Scan for the cell matching the given text and deliver its [x, y] coordinate at center. 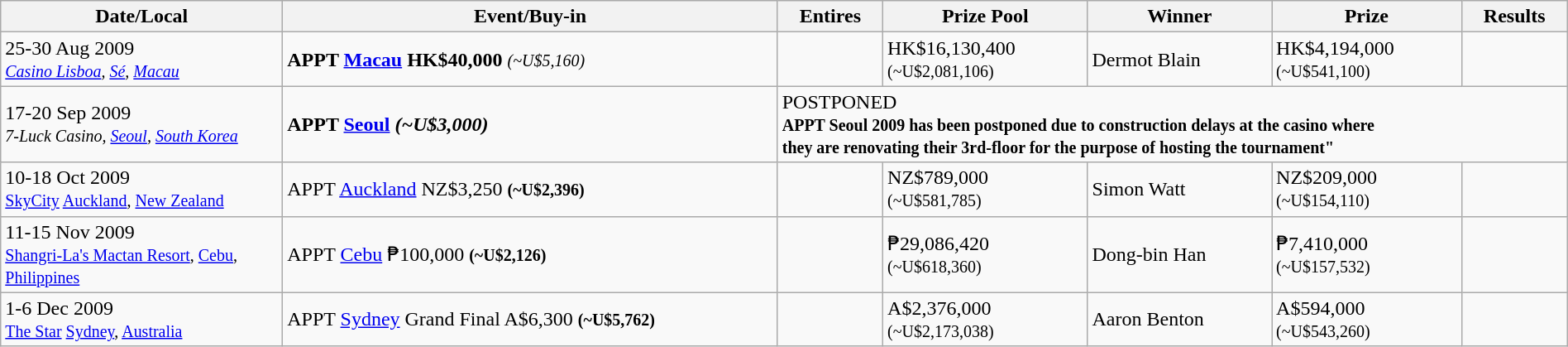
1-6 Dec 2009The Star Sydney, Australia [142, 320]
11-15 Nov 2009Shangri-La's Mactan Resort, Cebu, Philippines [142, 254]
₱7,410,000(~U$157,532) [1367, 254]
Simon Watt [1179, 189]
Aaron Benton [1179, 320]
APPT Sydney Grand Final A$6,300 (~U$5,762) [530, 320]
NZ$209,000(~U$154,110) [1367, 189]
Prize [1367, 17]
HK$4,194,000(~U$541,100) [1367, 60]
APPT Macau HK$40,000 (~U$5,160) [530, 60]
Entires [830, 17]
A$2,376,000(~U$2,173,038) [986, 320]
APPT Seoul (~U$3,000) [530, 124]
APPT Cebu ₱100,000 (~U$2,126) [530, 254]
NZ$789,000(~U$581,785) [986, 189]
Date/Local [142, 17]
Prize Pool [986, 17]
APPT Auckland NZ$3,250 (~U$2,396) [530, 189]
A$594,000(~U$543,260) [1367, 320]
10-18 Oct 2009SkyCity Auckland, New Zealand [142, 189]
Event/Buy-in [530, 17]
25-30 Aug 2009Casino Lisboa, Sé, Macau [142, 60]
HK$16,130,400(~U$2,081,106) [986, 60]
Winner [1179, 17]
Results [1514, 17]
Dermot Blain [1179, 60]
₱29,086,420(~U$618,360) [986, 254]
Dong-bin Han [1179, 254]
17-20 Sep 20097-Luck Casino, Seoul, South Korea [142, 124]
